Capture the cell that displays the provided text and extract its [x, y] central coordinate. 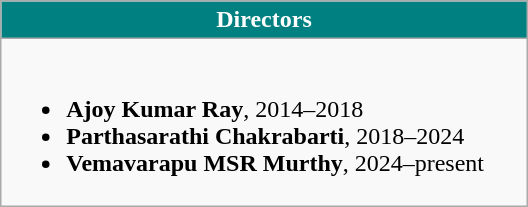
Directors [264, 20]
Ajoy Kumar Ray, 2014–2018Parthasarathi Chakrabarti, 2018–2024Vemavarapu MSR Murthy, 2024–present [264, 122]
